Provide the [X, Y] coordinate of the cell's center where the given text is located.  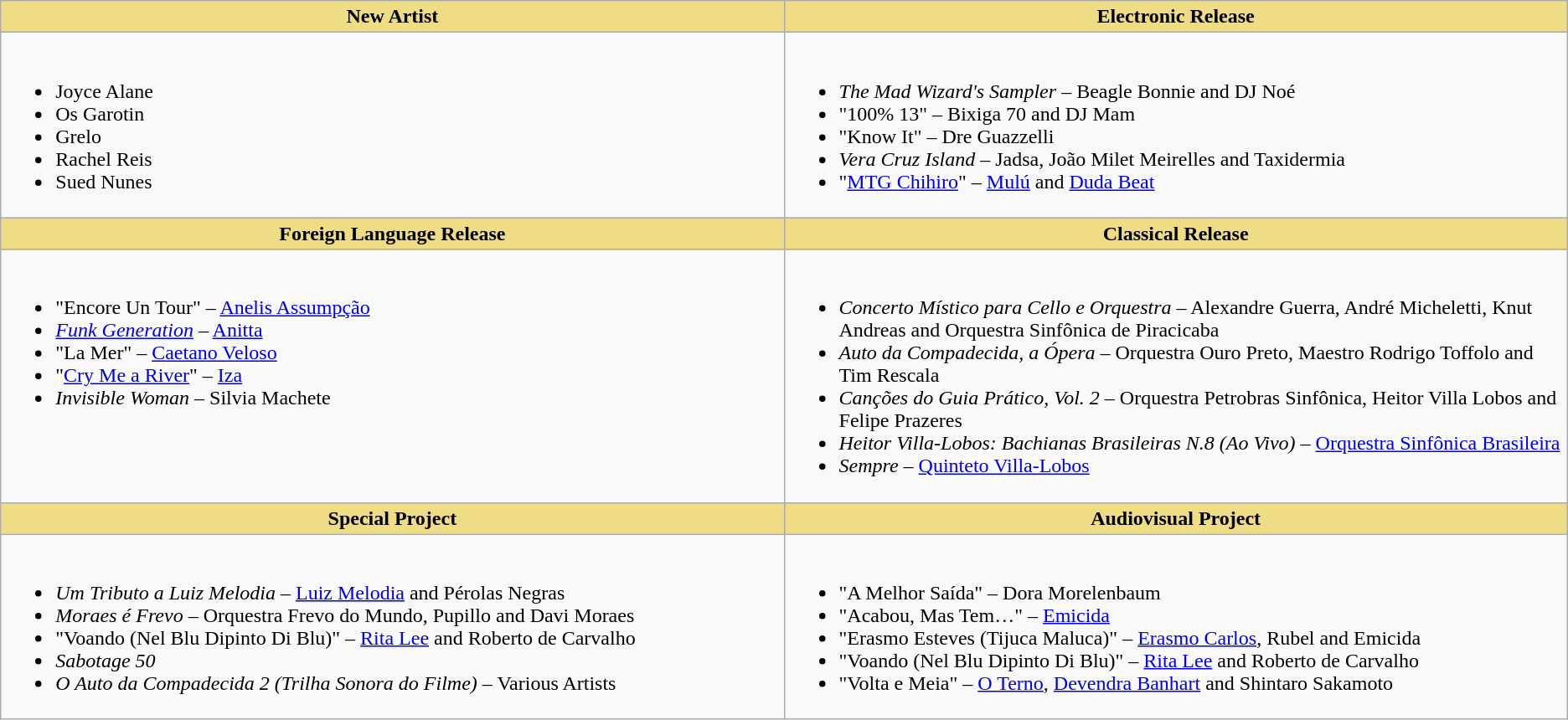
Classical Release [1176, 234]
"Encore Un Tour" – Anelis AssumpçãoFunk Generation – Anitta"La Mer" – Caetano Veloso"Cry Me a River" – IzaInvisible Woman – Silvia Machete [392, 376]
Audiovisual Project [1176, 518]
Special Project [392, 518]
Joyce AlaneOs GarotinGreloRachel ReisSued Nunes [392, 126]
Electronic Release [1176, 17]
Foreign Language Release [392, 234]
New Artist [392, 17]
